Provide the (x, y) coordinate of the cell's center where the given text is located.  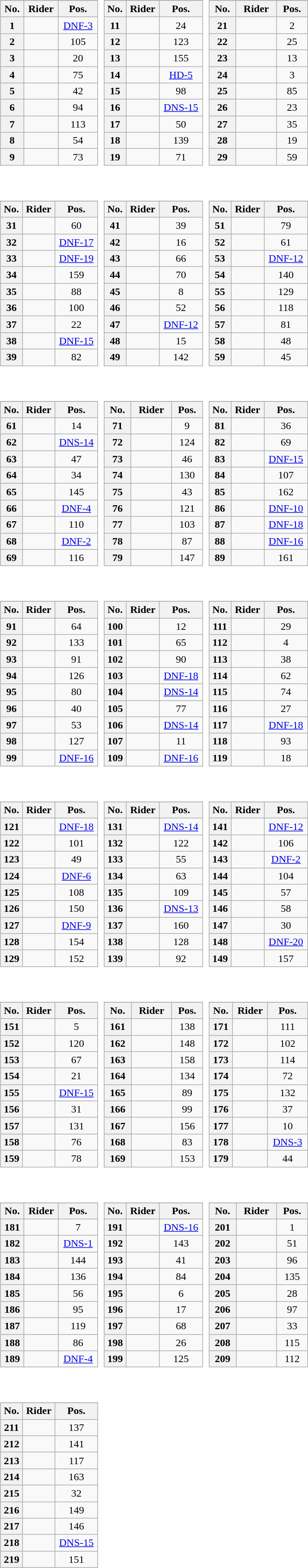
171 (221, 1027)
No. Rider Pos. 71 9 72 124 73 46 74 130 75 43 76 121 77 103 78 87 79 147 (155, 478)
DNF-17 (76, 242)
150 (77, 909)
DNS-16 (181, 1227)
181 (12, 1227)
DNF-6 (77, 876)
50 (181, 124)
DNF-3 (78, 25)
173 (221, 1060)
10 (288, 1125)
192 (115, 1244)
60 (76, 225)
40 (76, 709)
212 (11, 1444)
193 (115, 1260)
80 (76, 692)
217 (11, 1526)
167 (117, 1125)
209 (223, 1359)
HD-5 (181, 75)
130 (187, 475)
185 (12, 1293)
DNF-10 (286, 508)
213 (11, 1460)
DNF-20 (286, 942)
DNS-3 (288, 1142)
179 (221, 1158)
188 (12, 1342)
164 (117, 1076)
189 (12, 1359)
174 (221, 1076)
191 (115, 1227)
202 (223, 1244)
No. Rider Pos. 131 DNS-14 132 122 133 55 134 63 135 109 136 DNS-13 137 160 138 128 139 92 (155, 878)
182 (12, 1244)
219 (11, 1559)
199 (115, 1359)
186 (12, 1309)
30 (286, 925)
108 (77, 892)
70 (181, 275)
20 (78, 58)
169 (117, 1158)
211 (11, 1427)
No. Rider Pos. 41 39 42 16 43 66 44 70 45 8 46 52 47 DNF-12 48 15 49 142 (155, 277)
120 (77, 1043)
214 (11, 1477)
No. Rider Pos. 191 DNS-16 192 143 193 41 194 84 195 6 196 17 197 68 198 26 199 125 (155, 1279)
184 (12, 1276)
198 (115, 1342)
DNF-19 (76, 259)
DNS-1 (78, 1244)
183 (12, 1260)
168 (117, 1142)
194 (115, 1276)
177 (221, 1125)
195 (115, 1293)
172 (221, 1043)
175 (221, 1093)
No. Rider Pos. 161 138 162 148 163 158 164 134 165 89 166 99 167 156 168 83 169 153 (155, 1079)
205 (223, 1293)
196 (115, 1309)
215 (11, 1493)
110 (76, 525)
197 (115, 1326)
207 (223, 1326)
204 (223, 1276)
160 (181, 925)
187 (12, 1326)
DNF-9 (77, 925)
216 (11, 1510)
201 (223, 1227)
90 (181, 659)
203 (223, 1260)
206 (223, 1309)
176 (221, 1109)
166 (117, 1109)
DNS-13 (181, 909)
218 (11, 1543)
165 (117, 1093)
178 (221, 1142)
140 (286, 275)
No. Rider Pos. 100 12 101 65 102 90 103 DNF-18 104 DNS-14 105 77 106 DNS-14 107 11 109 DNF-16 (155, 678)
208 (223, 1342)
